Identify which cell holds the provided text, then report its (X, Y) central coordinate. 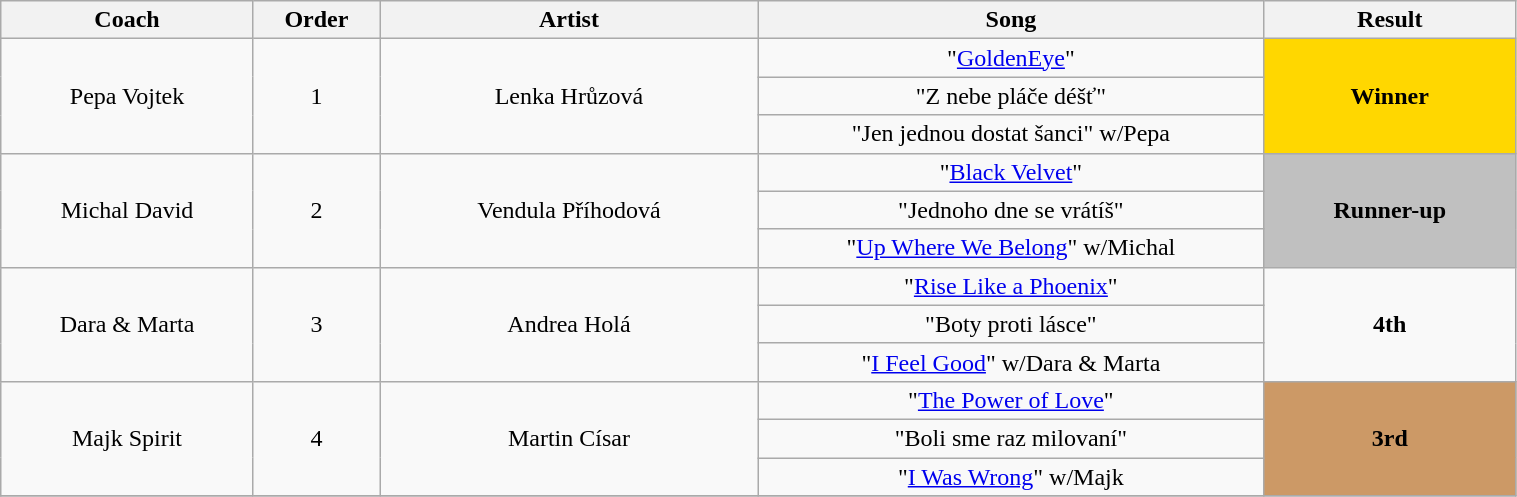
"Black Velvet" (1010, 172)
3 (316, 324)
Coach (128, 20)
"Rise Like a Phoenix" (1010, 286)
"Boli sme raz milovaní" (1010, 438)
Order (316, 20)
"Up Where We Belong" w/Michal (1010, 248)
"GoldenEye" (1010, 58)
Vendula Příhodová (570, 210)
Winner (1390, 96)
2 (316, 210)
Martin Císar (570, 438)
Runner-up (1390, 210)
"Jednoho dne se vrátíš" (1010, 210)
"Z nebe pláče déšť" (1010, 96)
4th (1390, 324)
Lenka Hrůzová (570, 96)
3rd (1390, 438)
4 (316, 438)
Result (1390, 20)
Michal David (128, 210)
"Boty proti lásce" (1010, 324)
"I Feel Good" w/Dara & Marta (1010, 362)
Dara & Marta (128, 324)
Pepa Vojtek (128, 96)
"Jen jednou dostat šanci" w/Pepa (1010, 134)
"I Was Wrong" w/Majk (1010, 477)
Andrea Holá (570, 324)
Artist (570, 20)
"The Power of Love" (1010, 400)
Song (1010, 20)
Majk Spirit (128, 438)
1 (316, 96)
